Determine the [X, Y] coordinate at the center of the cell enclosing the given text.  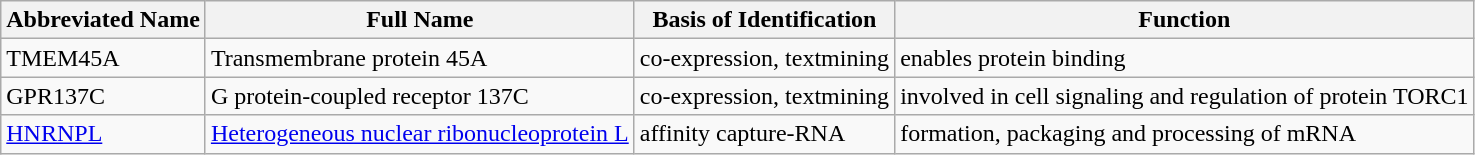
involved in cell signaling and regulation of protein TORC1 [1184, 96]
Abbreviated Name [104, 20]
Transmembrane protein 45A [420, 58]
Heterogeneous nuclear ribonucleoprotein L [420, 134]
GPR137C [104, 96]
Function [1184, 20]
enables protein binding [1184, 58]
G protein-coupled receptor 137C [420, 96]
Basis of Identification [764, 20]
formation, packaging and processing of mRNA [1184, 134]
HNRNPL [104, 134]
affinity capture-RNA [764, 134]
TMEM45A [104, 58]
Full Name [420, 20]
